Return (x, y) of the center of cell containing provided text 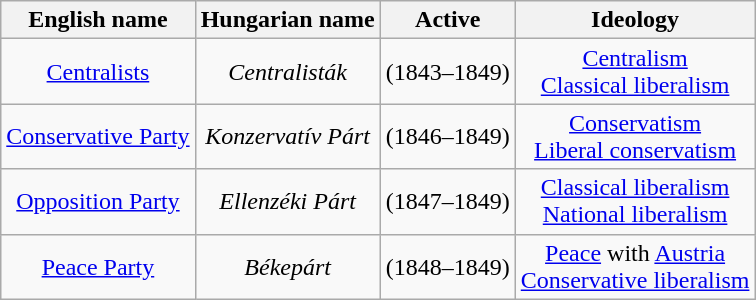
Hungarian name (288, 20)
(1843–1849) (448, 72)
Ideology (635, 20)
Békepárt (288, 266)
Conservative Party (98, 136)
Centralists (98, 72)
English name (98, 20)
Active (448, 20)
Peace Party (98, 266)
Centralisták (288, 72)
Classical liberalism National liberalism (635, 202)
Ellenzéki Párt (288, 202)
Opposition Party (98, 202)
Konzervatív Párt (288, 136)
(1848–1849) (448, 266)
Centralism Classical liberalism (635, 72)
(1847–1849) (448, 202)
(1846–1849) (448, 136)
Peace with Austria Conservative liberalism (635, 266)
Conservatism Liberal conservatism (635, 136)
